From the cell containing the given text, extract its center point as (x, y) coordinate. 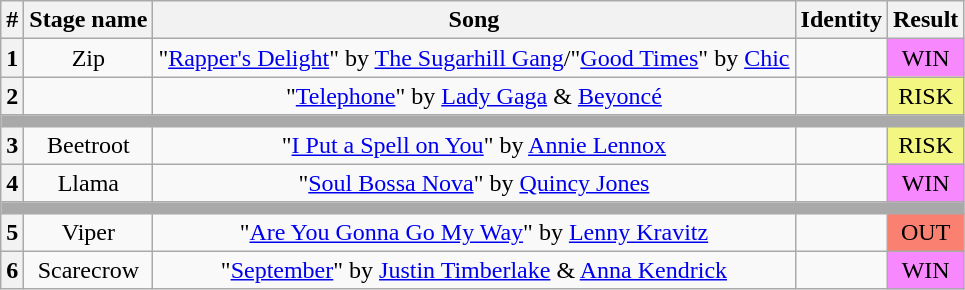
Stage name (88, 20)
"I Put a Spell on You" by Annie Lennox (474, 145)
1 (12, 58)
"Soul Bossa Nova" by Quincy Jones (474, 183)
4 (12, 183)
Beetroot (88, 145)
5 (12, 232)
"Rapper's Delight" by The Sugarhill Gang/"Good Times" by Chic (474, 58)
"September" by Justin Timberlake & Anna Kendrick (474, 270)
Zip (88, 58)
Identity (841, 20)
Scarecrow (88, 270)
3 (12, 145)
Llama (88, 183)
# (12, 20)
"Are You Gonna Go My Way" by Lenny Kravitz (474, 232)
6 (12, 270)
"Telephone" by Lady Gaga & Beyoncé (474, 96)
OUT (925, 232)
2 (12, 96)
Result (925, 20)
Song (474, 20)
Viper (88, 232)
